Capture the cell that displays the provided text and extract its [x, y] central coordinate. 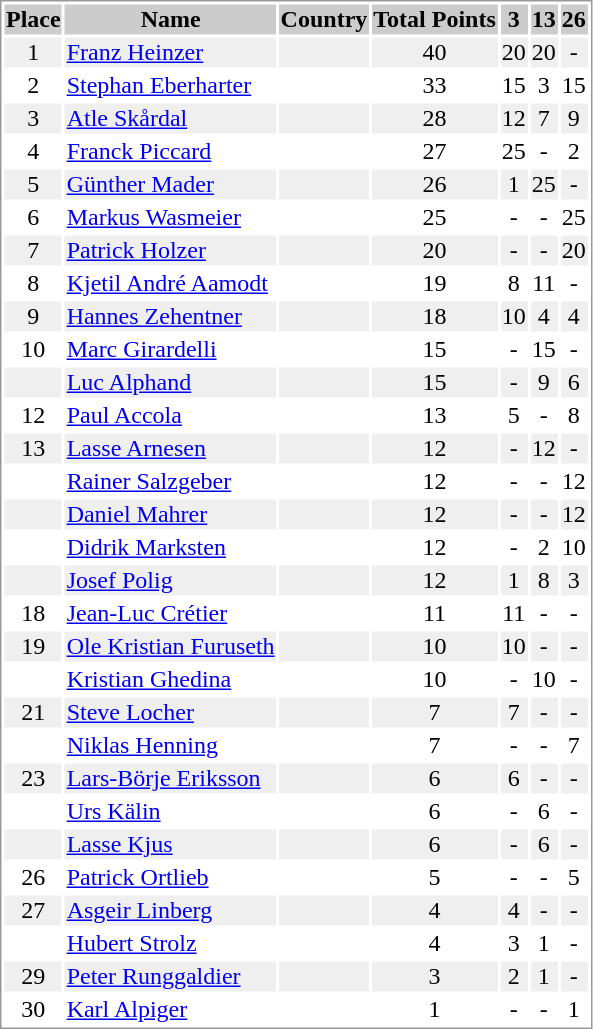
Asgeir Linberg [170, 911]
Urs Kälin [170, 811]
Peter Runggaldier [170, 977]
Name [170, 19]
Günther Mader [170, 185]
Luc Alphand [170, 383]
Josef Polig [170, 581]
Franck Piccard [170, 151]
21 [33, 713]
23 [33, 779]
Jean-Luc Crétier [170, 613]
Patrick Holzer [170, 251]
Country [324, 19]
Hubert Strolz [170, 943]
Marc Girardelli [170, 349]
Steve Locher [170, 713]
Stephan Eberharter [170, 85]
Ole Kristian Furuseth [170, 647]
Place [33, 19]
Lars-Börje Eriksson [170, 779]
Hannes Zehentner [170, 317]
29 [33, 977]
Patrick Ortlieb [170, 877]
40 [434, 53]
Kristian Ghedina [170, 679]
Daniel Mahrer [170, 515]
Lasse Kjus [170, 845]
Karl Alpiger [170, 1009]
Markus Wasmeier [170, 217]
Atle Skårdal [170, 119]
Niklas Henning [170, 745]
33 [434, 85]
Rainer Salzgeber [170, 481]
30 [33, 1009]
Total Points [434, 19]
Lasse Arnesen [170, 449]
Paul Accola [170, 415]
Kjetil André Aamodt [170, 283]
Franz Heinzer [170, 53]
Didrik Marksten [170, 547]
28 [434, 119]
